Search for the cell housing the specified text and yield its [X, Y] center coordinate. 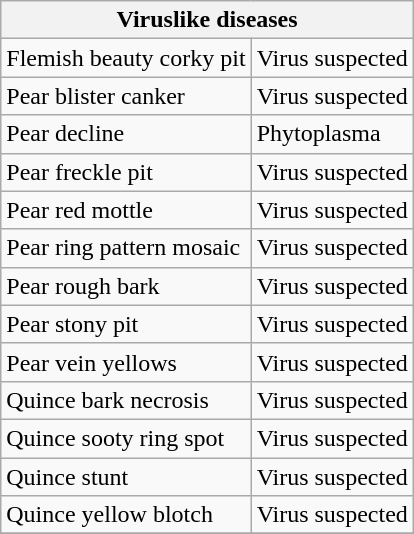
Quince stunt [126, 477]
Quince yellow blotch [126, 515]
Pear decline [126, 134]
Pear ring pattern mosaic [126, 248]
Pear blister canker [126, 96]
Quince sooty ring spot [126, 438]
Pear stony pit [126, 324]
Quince bark necrosis [126, 400]
Viruslike diseases [208, 20]
Pear freckle pit [126, 172]
Pear vein yellows [126, 362]
Pear rough bark [126, 286]
Pear red mottle [126, 210]
Phytoplasma [332, 134]
Flemish beauty corky pit [126, 58]
